Detect which cell encompasses the target text, then output its (x, y) center coordinate. 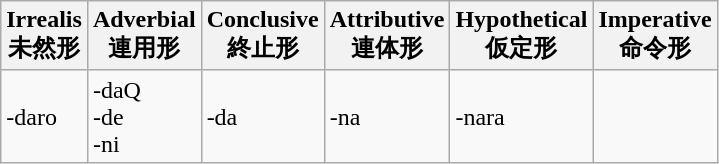
Irrealis未然形 (44, 36)
Conclusive終止形 (262, 36)
Imperative命令形 (655, 36)
-da (262, 116)
-na (387, 116)
Hypothetical仮定形 (522, 36)
Adverbial連用形 (144, 36)
Attributive連体形 (387, 36)
-daro (44, 116)
-daQ-de-ni (144, 116)
-nara (522, 116)
